Detect which cell encompasses the target text, then output its (x, y) center coordinate. 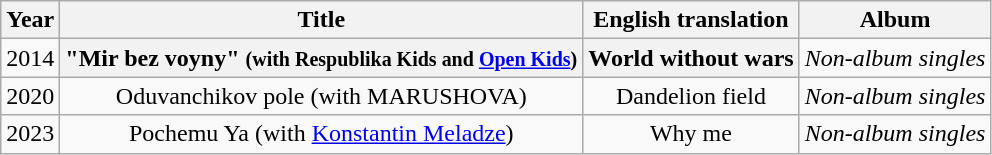
2023 (30, 134)
Pochemu Ya (with Konstantin Meladze) (322, 134)
Oduvanchikov pole (with MARUSHOVA) (322, 96)
2020 (30, 96)
2014 (30, 58)
Dandelion field (691, 96)
English translation (691, 20)
Year (30, 20)
World without wars (691, 58)
Title (322, 20)
Album (895, 20)
"Mir bez voyny" (with Respublika Kids and Open Kids) (322, 58)
Why me (691, 134)
